Determine the (x, y) coordinate at the center of the cell enclosing the given text.  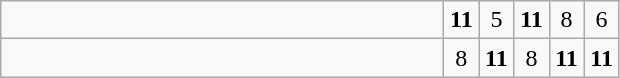
5 (496, 20)
6 (602, 20)
